From the cell containing the given text, extract its center point as [X, Y] coordinate. 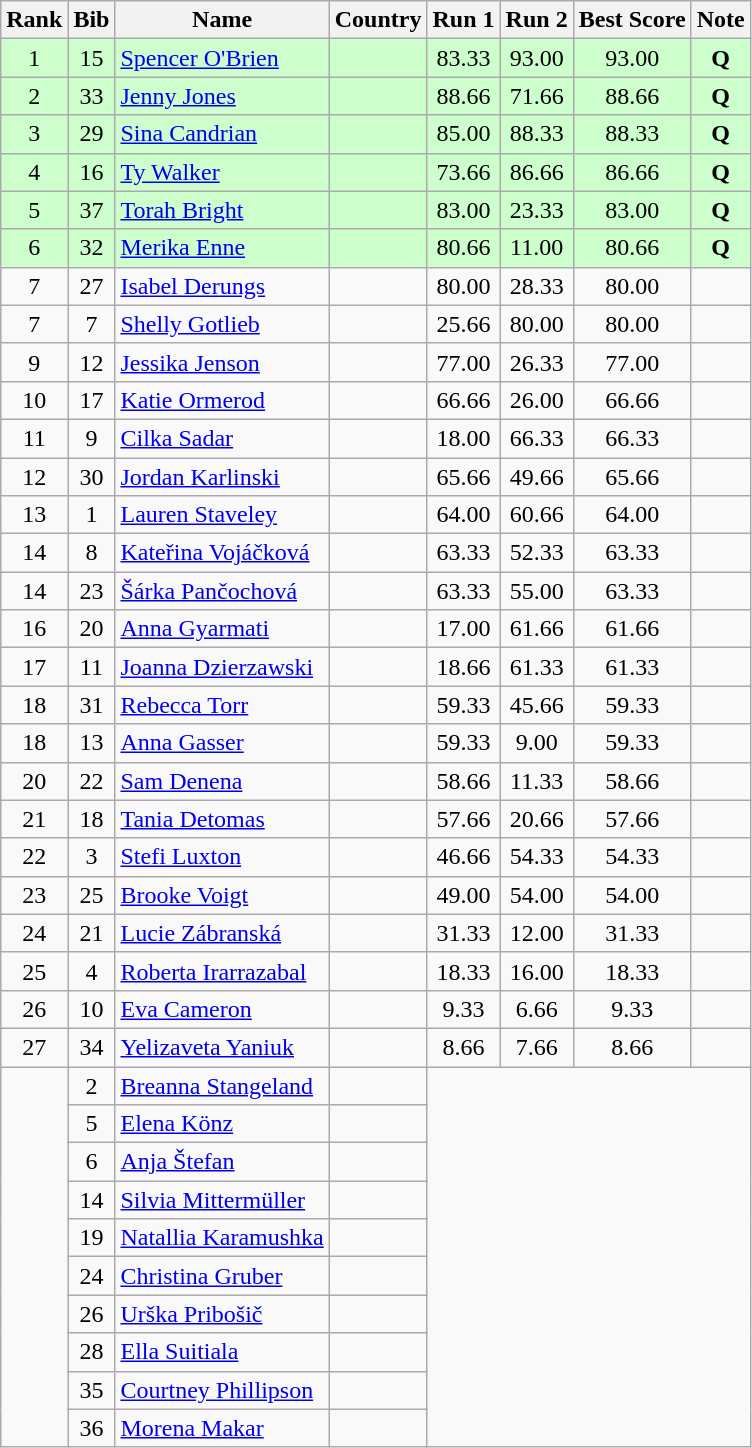
Eva Cameron [222, 1009]
Best Score [632, 20]
Note [720, 20]
36 [92, 1428]
Rebecca Torr [222, 705]
Sam Denena [222, 781]
Ty Walker [222, 172]
37 [92, 210]
33 [92, 96]
18.66 [464, 667]
29 [92, 134]
16.00 [536, 971]
31 [92, 705]
9.00 [536, 743]
73.66 [464, 172]
49.66 [536, 477]
28 [92, 1352]
Anna Gyarmati [222, 629]
19 [92, 1238]
25.66 [464, 324]
Silvia Mittermüller [222, 1200]
Jessika Jenson [222, 362]
49.00 [464, 895]
32 [92, 248]
Anja Štefan [222, 1162]
Kateřina Vojáčková [222, 553]
Country [378, 20]
Name [222, 20]
7.66 [536, 1047]
60.66 [536, 515]
11.33 [536, 781]
Rank [34, 20]
Anna Gasser [222, 743]
Lucie Zábranská [222, 933]
45.66 [536, 705]
Courtney Phillipson [222, 1390]
Roberta Irarrazabal [222, 971]
83.33 [464, 58]
Sina Candrian [222, 134]
Tania Detomas [222, 819]
Breanna Stangeland [222, 1085]
28.33 [536, 286]
15 [92, 58]
Joanna Dzierzawski [222, 667]
Šárka Pančochová [222, 591]
Christina Gruber [222, 1276]
Ella Suitiala [222, 1352]
Torah Bright [222, 210]
8 [92, 553]
Morena Makar [222, 1428]
26.00 [536, 400]
Stefi Luxton [222, 857]
Spencer O'Brien [222, 58]
Jordan Karlinski [222, 477]
Run 2 [536, 20]
Katie Ormerod [222, 400]
85.00 [464, 134]
Lauren Staveley [222, 515]
Natallia Karamushka [222, 1238]
71.66 [536, 96]
Bib [92, 20]
Shelly Gotlieb [222, 324]
11.00 [536, 248]
46.66 [464, 857]
Merika Enne [222, 248]
35 [92, 1390]
Cilka Sadar [222, 438]
26.33 [536, 362]
Urška Pribošič [222, 1314]
23.33 [536, 210]
Run 1 [464, 20]
6.66 [536, 1009]
52.33 [536, 553]
55.00 [536, 591]
17.00 [464, 629]
Jenny Jones [222, 96]
12.00 [536, 933]
20.66 [536, 819]
30 [92, 477]
34 [92, 1047]
Isabel Derungs [222, 286]
Brooke Voigt [222, 895]
18.00 [464, 438]
Elena Könz [222, 1124]
Yelizaveta Yaniuk [222, 1047]
